Output the [X, Y] coordinate of the center of the cell containing the given text.  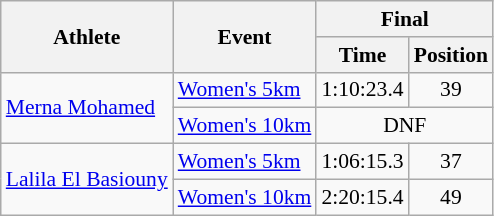
Final [404, 19]
Time [362, 55]
1:06:15.3 [362, 162]
Event [245, 36]
DNF [404, 126]
49 [451, 197]
Lalila El Basiouny [87, 180]
39 [451, 90]
2:20:15.4 [362, 197]
Athlete [87, 36]
Position [451, 55]
1:10:23.4 [362, 90]
37 [451, 162]
Merna Mohamed [87, 108]
